Return the (x, y) coordinate for the center point of the cell that contains the specified text.  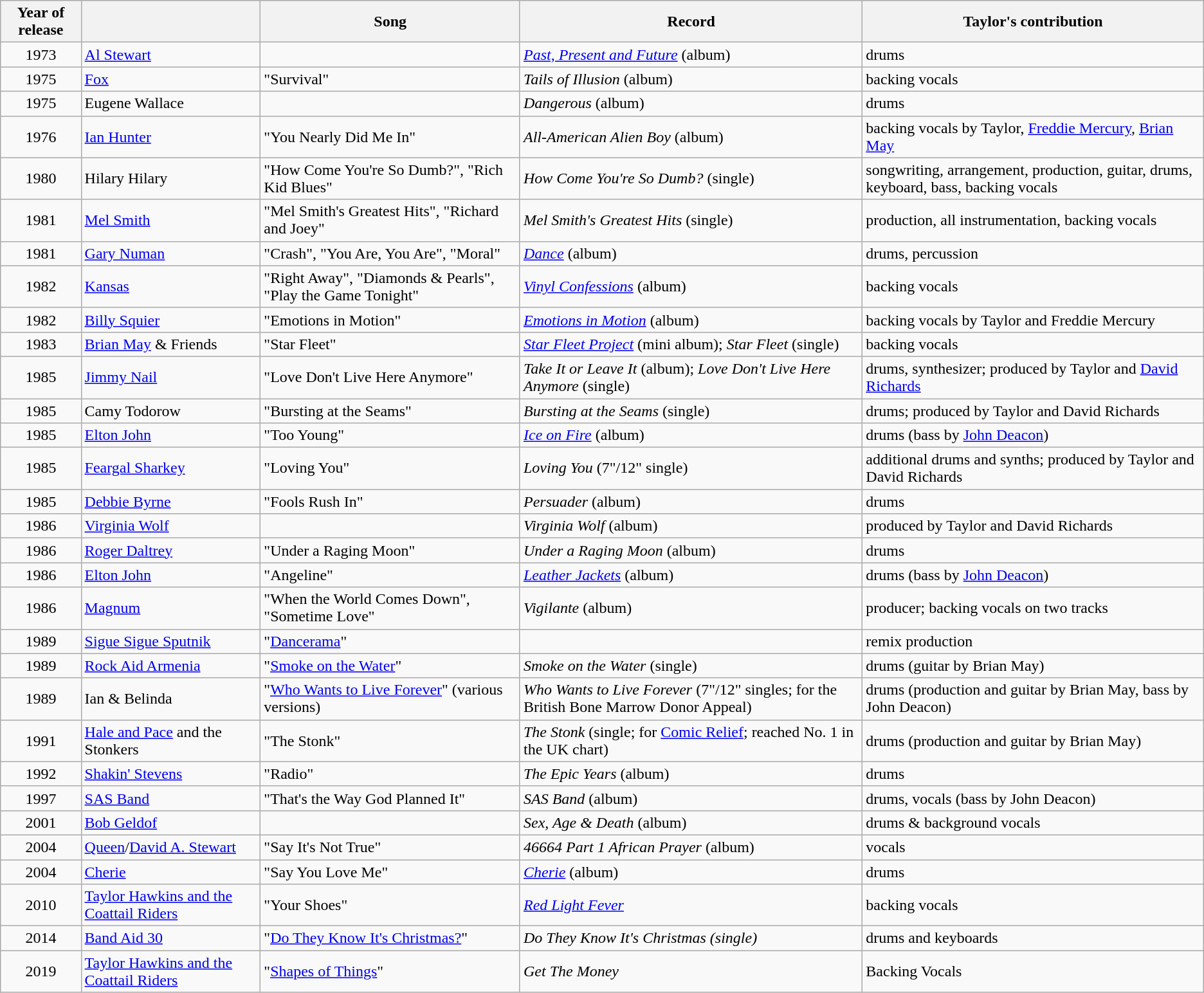
Queen/David A. Stewart (171, 847)
Jimmy Nail (171, 377)
Hilary Hilary (171, 179)
"Mel Smith's Greatest Hits", "Richard and Joey" (390, 220)
The Epic Years (album) (691, 774)
Mel Smith (171, 220)
Persuader (album) (691, 502)
"Say You Love Me" (390, 871)
Gary Numan (171, 253)
Brian May & Friends (171, 344)
Virginia Wolf (album) (691, 526)
Cherie (album) (691, 871)
Emotions in Motion (album) (691, 320)
How Come You're So Dumb? (single) (691, 179)
"That's the Way God Planned It" (390, 798)
Bursting at the Seams (single) (691, 411)
Do They Know It's Christmas (single) (691, 938)
Smoke on the Water (single) (691, 666)
Bob Geldof (171, 823)
"Dancerama" (390, 641)
"Do They Know It's Christmas?" (390, 938)
backing vocals by Taylor, Freddie Mercury, Brian May (1033, 136)
Rock Aid Armenia (171, 666)
Mel Smith's Greatest Hits (single) (691, 220)
Band Aid 30 (171, 938)
"Crash", "You Are, You Are", "Moral" (390, 253)
Dance (album) (691, 253)
SAS Band (171, 798)
Backing Vocals (1033, 971)
producer; backing vocals on two tracks (1033, 608)
Magnum (171, 608)
Record (691, 22)
2019 (41, 971)
"Under a Raging Moon" (390, 551)
Roger Daltrey (171, 551)
46664 Part 1 African Prayer (album) (691, 847)
"Loving You" (390, 468)
drums, percussion (1033, 253)
1973 (41, 55)
Red Light Fever (691, 906)
Fox (171, 79)
Who Wants to Live Forever (7"/12" singles; for the British Bone Marrow Donor Appeal) (691, 698)
"Right Away", "Diamonds & Pearls", "Play the Game Tonight" (390, 287)
Leather Jackets (album) (691, 575)
Ice on Fire (album) (691, 435)
1983 (41, 344)
"Shapes of Things" (390, 971)
1992 (41, 774)
Cherie (171, 871)
Take It or Leave It (album); Love Don't Live Here Anymore (single) (691, 377)
Ian & Belinda (171, 698)
Shakin' Stevens (171, 774)
"Radio" (390, 774)
Dangerous (album) (691, 104)
"Love Don't Live Here Anymore" (390, 377)
Year of release (41, 22)
Vinyl Confessions (album) (691, 287)
"Too Young" (390, 435)
"How Come You're So Dumb?", "Rich Kid Blues" (390, 179)
drums and keyboards (1033, 938)
Billy Squier (171, 320)
Loving You (7"/12" single) (691, 468)
"Angeline" (390, 575)
"The Stonk" (390, 741)
"Fools Rush In" (390, 502)
The Stonk (single; for Comic Relief; reached No. 1 in the UK chart) (691, 741)
Sex, Age & Death (album) (691, 823)
drums; produced by Taylor and David Richards (1033, 411)
Debbie Byrne (171, 502)
"Star Fleet" (390, 344)
Song (390, 22)
vocals (1033, 847)
Vigilante (album) (691, 608)
additional drums and synths; produced by Taylor and David Richards (1033, 468)
Taylor's contribution (1033, 22)
"You Nearly Did Me In" (390, 136)
2014 (41, 938)
Ian Hunter (171, 136)
2001 (41, 823)
remix production (1033, 641)
Feargal Sharkey (171, 468)
Hale and Pace and the Stonkers (171, 741)
Camy Todorow (171, 411)
"Survival" (390, 79)
produced by Taylor and David Richards (1033, 526)
SAS Band (album) (691, 798)
"Who Wants to Live Forever" (various versions) (390, 698)
Past, Present and Future (album) (691, 55)
drums (production and guitar by Brian May) (1033, 741)
"Your Shoes" (390, 906)
1991 (41, 741)
Virginia Wolf (171, 526)
backing vocals by Taylor and Freddie Mercury (1033, 320)
Tails of Illusion (album) (691, 79)
Get The Money (691, 971)
1980 (41, 179)
drums & background vocals (1033, 823)
Eugene Wallace (171, 104)
drums, vocals (bass by John Deacon) (1033, 798)
drums (production and guitar by Brian May, bass by John Deacon) (1033, 698)
Al Stewart (171, 55)
"Smoke on the Water" (390, 666)
1997 (41, 798)
Under a Raging Moon (album) (691, 551)
Kansas (171, 287)
"Emotions in Motion" (390, 320)
"When the World Comes Down", "Sometime Love" (390, 608)
Sigue Sigue Sputnik (171, 641)
production, all instrumentation, backing vocals (1033, 220)
Star Fleet Project (mini album); Star Fleet (single) (691, 344)
drums (guitar by Brian May) (1033, 666)
1976 (41, 136)
songwriting, arrangement, production, guitar, drums, keyboard, bass, backing vocals (1033, 179)
"Bursting at the Seams" (390, 411)
drums, synthesizer; produced by Taylor and David Richards (1033, 377)
2010 (41, 906)
All-American Alien Boy (album) (691, 136)
"Say It's Not True" (390, 847)
